Scan for the cell matching the given text and deliver its [X, Y] coordinate at center. 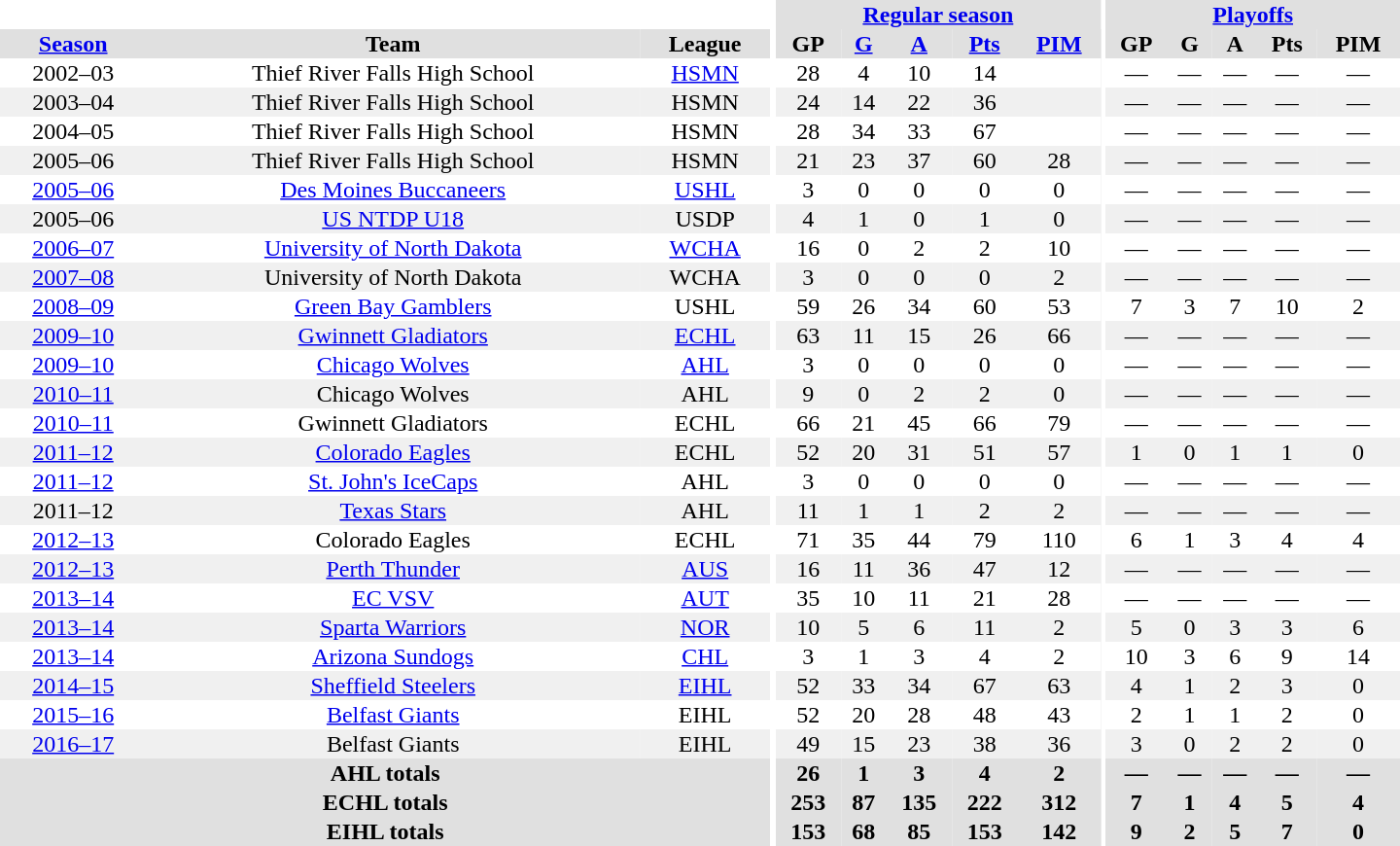
AHL totals [385, 773]
24 [807, 102]
USDP [705, 219]
59 [807, 306]
68 [863, 831]
NOR [705, 627]
AUS [705, 569]
US NTDP U18 [393, 219]
EIHL totals [385, 831]
Arizona Sundogs [393, 656]
Season [73, 44]
Playoffs [1252, 15]
Des Moines Buccaneers [393, 190]
Regular season [937, 15]
2003–04 [73, 102]
31 [920, 452]
49 [807, 744]
110 [1059, 540]
87 [863, 802]
Sparta Warriors [393, 627]
71 [807, 540]
2004–05 [73, 131]
38 [984, 744]
45 [920, 423]
37 [920, 160]
2007–08 [73, 277]
2016–17 [73, 744]
2015–16 [73, 715]
43 [1059, 715]
253 [807, 802]
Texas Stars [393, 511]
St. John's IceCaps [393, 481]
222 [984, 802]
47 [984, 569]
2002–03 [73, 73]
EC VSV [393, 598]
2008–09 [73, 306]
2014–15 [73, 686]
2006–07 [73, 248]
CHL [705, 656]
Sheffield Steelers [393, 686]
ECHL totals [385, 802]
12 [1059, 569]
48 [984, 715]
51 [984, 452]
AUT [705, 598]
Team [393, 44]
135 [920, 802]
Perth Thunder [393, 569]
Green Bay Gamblers [393, 306]
22 [920, 102]
85 [920, 831]
League [705, 44]
57 [1059, 452]
44 [920, 540]
312 [1059, 802]
142 [1059, 831]
53 [1059, 306]
